Return the (x, y) coordinate for the center point of the cell that contains the specified text.  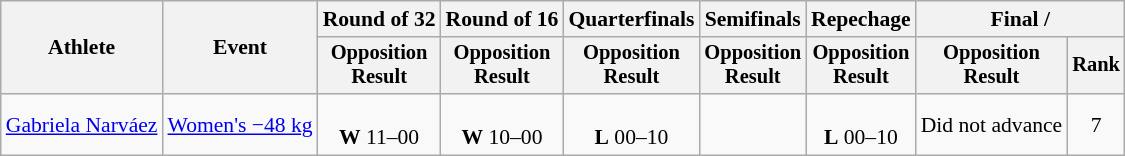
W 10–00 (502, 124)
Repechage (861, 19)
Semifinals (752, 19)
Round of 32 (380, 19)
7 (1096, 124)
Event (240, 48)
Rank (1096, 66)
Women's −48 kg (240, 124)
Did not advance (992, 124)
W 11–00 (380, 124)
Quarterfinals (631, 19)
Round of 16 (502, 19)
Gabriela Narváez (82, 124)
Final / (1020, 19)
Athlete (82, 48)
